Output the (X, Y) coordinate of the center of the cell containing the given text.  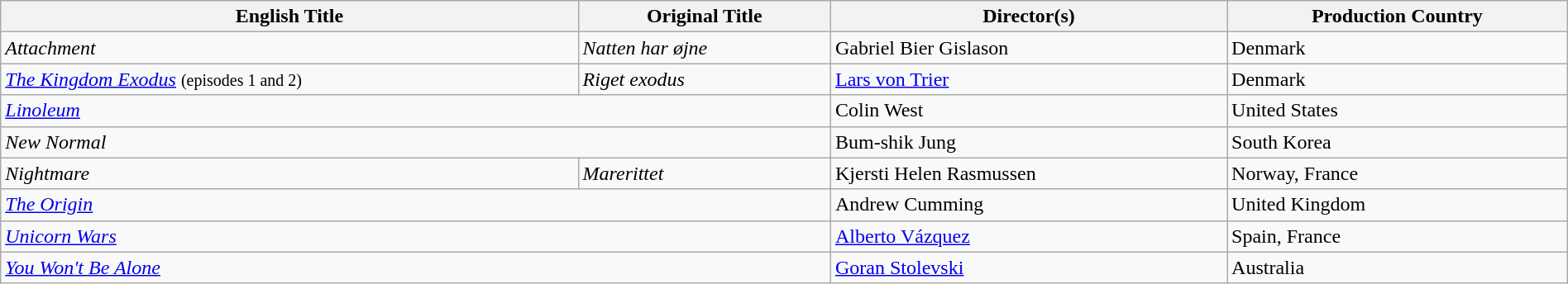
The Kingdom Exodus (episodes 1 and 2) (289, 79)
Natten har øjne (705, 48)
Production Country (1398, 17)
Riget exodus (705, 79)
Andrew Cumming (1029, 205)
The Origin (416, 205)
South Korea (1398, 142)
Unicorn Wars (416, 236)
Director(s) (1029, 17)
New Normal (416, 142)
Gabriel Bier Gislason (1029, 48)
United States (1398, 111)
English Title (289, 17)
Original Title (705, 17)
Bum-shik Jung (1029, 142)
Attachment (289, 48)
Nightmare (289, 173)
Australia (1398, 267)
Norway, France (1398, 173)
Alberto Vázquez (1029, 236)
Goran Stolevski (1029, 267)
Kjersti Helen Rasmussen (1029, 173)
Linoleum (416, 111)
Colin West (1029, 111)
Marerittet (705, 173)
United Kingdom (1398, 205)
Lars von Trier (1029, 79)
You Won't Be Alone (416, 267)
Spain, France (1398, 236)
